Output the (X, Y) coordinate of the center of the cell containing the given text.  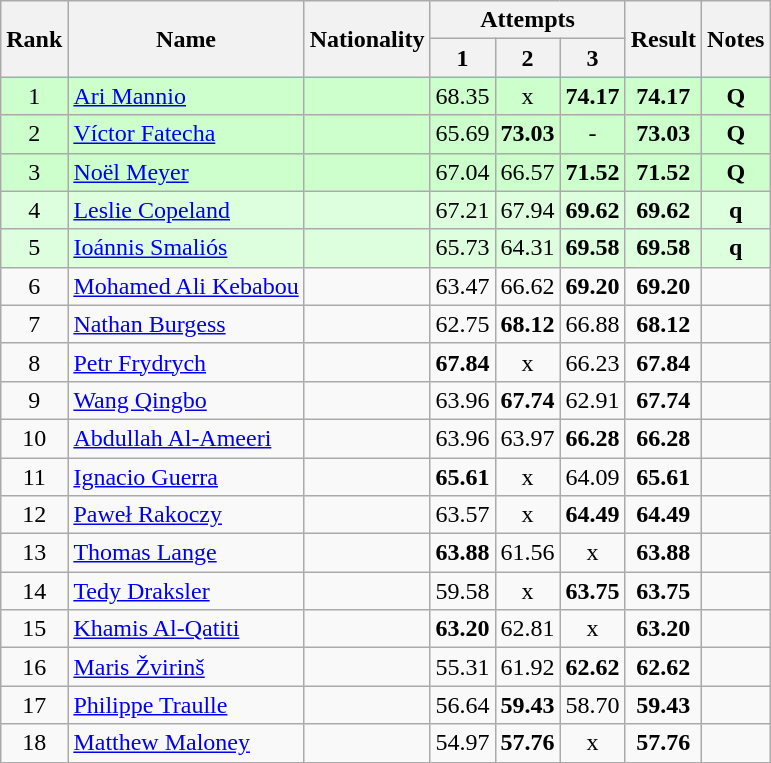
6 (34, 286)
63.57 (462, 515)
18 (34, 743)
64.09 (592, 477)
11 (34, 477)
55.31 (462, 667)
Rank (34, 39)
Leslie Copeland (186, 210)
54.97 (462, 743)
59.58 (462, 591)
8 (34, 362)
Name (186, 39)
16 (34, 667)
9 (34, 400)
14 (34, 591)
Nationality (367, 39)
58.70 (592, 705)
Ioánnis Smaliós (186, 248)
65.73 (462, 248)
Philippe Traulle (186, 705)
Mohamed Ali Kebabou (186, 286)
64.31 (528, 248)
66.88 (592, 324)
- (592, 134)
Notes (736, 39)
Ignacio Guerra (186, 477)
15 (34, 629)
63.47 (462, 286)
4 (34, 210)
Nathan Burgess (186, 324)
Attempts (528, 20)
10 (34, 438)
Matthew Maloney (186, 743)
66.62 (528, 286)
Ari Mannio (186, 96)
Khamis Al-Qatiti (186, 629)
Thomas Lange (186, 553)
Petr Frydrych (186, 362)
17 (34, 705)
65.69 (462, 134)
12 (34, 515)
61.56 (528, 553)
Abdullah Al-Ameeri (186, 438)
62.81 (528, 629)
Víctor Fatecha (186, 134)
67.04 (462, 172)
Wang Qingbo (186, 400)
Maris Žvirinš (186, 667)
67.94 (528, 210)
Paweł Rakoczy (186, 515)
62.91 (592, 400)
67.21 (462, 210)
13 (34, 553)
Tedy Draksler (186, 591)
56.64 (462, 705)
Result (663, 39)
7 (34, 324)
68.35 (462, 96)
61.92 (528, 667)
Noël Meyer (186, 172)
62.75 (462, 324)
66.23 (592, 362)
5 (34, 248)
63.97 (528, 438)
66.57 (528, 172)
